Return the (x, y) coordinate for the center point of the cell that contains the specified text.  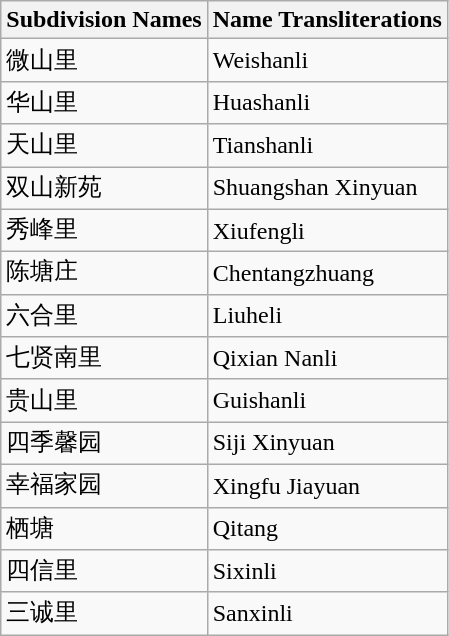
四季馨园 (104, 444)
栖塘 (104, 528)
Name Transliterations (327, 20)
天山里 (104, 146)
秀峰里 (104, 230)
Chentangzhuang (327, 274)
贵山里 (104, 400)
微山里 (104, 60)
Shuangshan Xinyuan (327, 188)
Qixian Nanli (327, 358)
陈塘庄 (104, 274)
Weishanli (327, 60)
三诚里 (104, 614)
Guishanli (327, 400)
Siji Xinyuan (327, 444)
Xingfu Jiayuan (327, 486)
华山里 (104, 102)
Liuheli (327, 316)
七贤南里 (104, 358)
四信里 (104, 572)
Sanxinli (327, 614)
Sixinli (327, 572)
Subdivision Names (104, 20)
Xiufengli (327, 230)
Huashanli (327, 102)
Qitang (327, 528)
Tianshanli (327, 146)
双山新苑 (104, 188)
六合里 (104, 316)
幸福家园 (104, 486)
